Extract the (x, y) coordinate from the center of the cell holding the provided text.  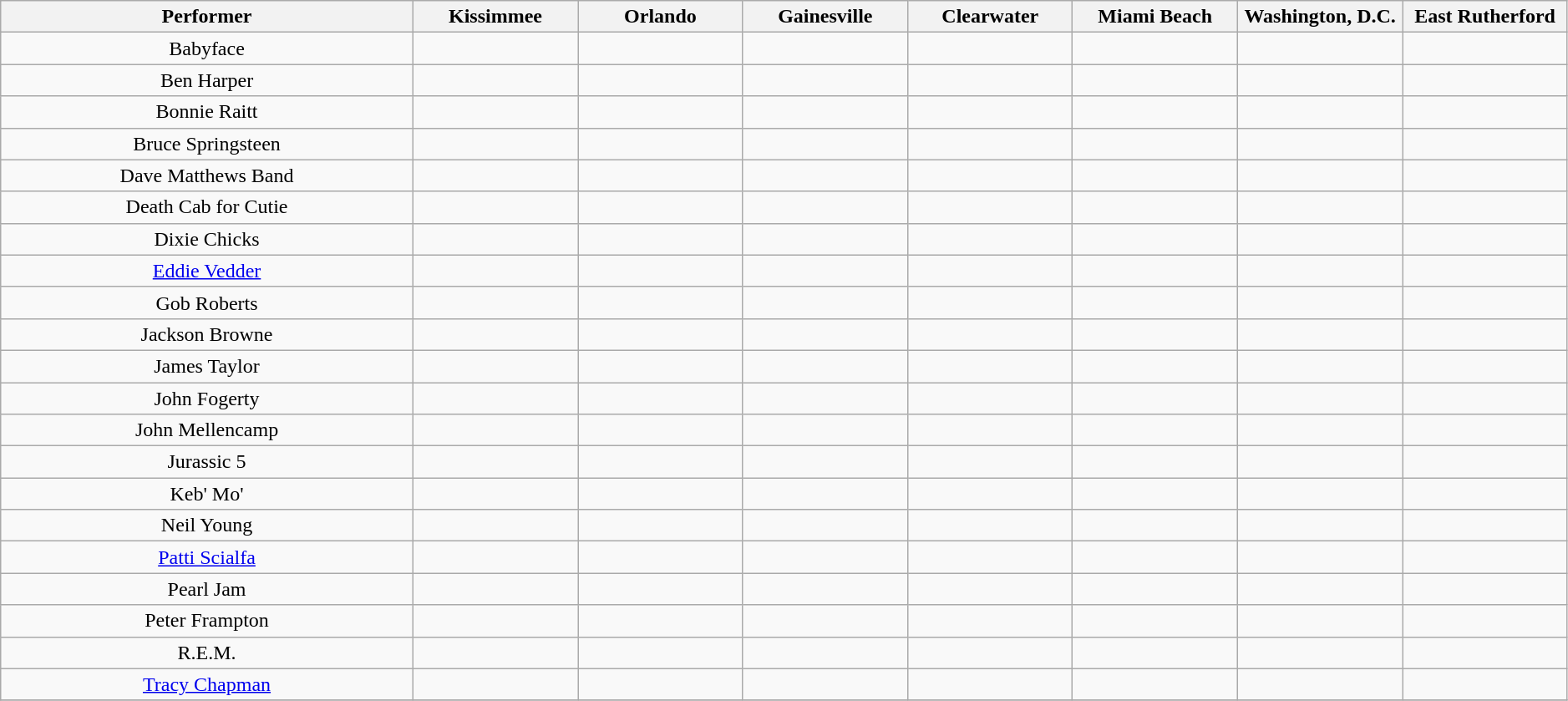
Eddie Vedder (207, 271)
Death Cab for Cutie (207, 207)
Bonnie Raitt (207, 112)
Tracy Chapman (207, 684)
Miami Beach (1154, 17)
Babyface (207, 48)
Bruce Springsteen (207, 144)
R.E.M. (207, 653)
Orlando (660, 17)
Kissimmee (495, 17)
Gainesville (825, 17)
Patti Scialfa (207, 557)
East Rutherford (1485, 17)
Clearwater (991, 17)
John Fogerty (207, 399)
Pearl Jam (207, 589)
Jurassic 5 (207, 462)
Ben Harper (207, 80)
Dixie Chicks (207, 239)
Performer (207, 17)
Gob Roberts (207, 302)
Neil Young (207, 526)
Keb' Mo' (207, 494)
Washington, D.C. (1320, 17)
Dave Matthews Band (207, 175)
James Taylor (207, 366)
John Mellencamp (207, 430)
Peter Frampton (207, 621)
Jackson Browne (207, 334)
